Output the (X, Y) coordinate of the center of the cell containing the given text.  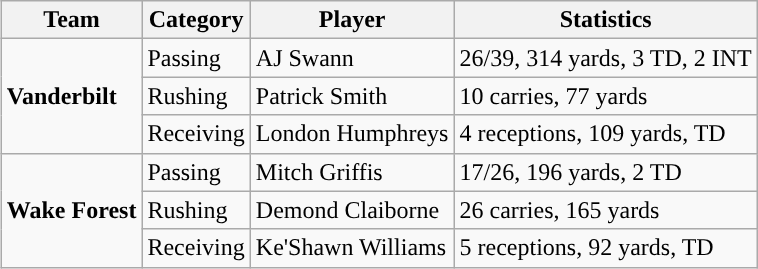
Statistics (606, 20)
Team (72, 20)
26/39, 314 yards, 3 TD, 2 INT (606, 58)
10 carries, 77 yards (606, 96)
AJ Swann (352, 58)
4 receptions, 109 yards, TD (606, 134)
Ke'Shawn Williams (352, 248)
17/26, 196 yards, 2 TD (606, 172)
London Humphreys (352, 134)
Demond Claiborne (352, 210)
26 carries, 165 yards (606, 210)
5 receptions, 92 yards, TD (606, 248)
Player (352, 20)
Wake Forest (72, 210)
Vanderbilt (72, 96)
Patrick Smith (352, 96)
Mitch Griffis (352, 172)
Category (196, 20)
